Find where the given text appears and provide that cell's center as (X, Y) coordinate. 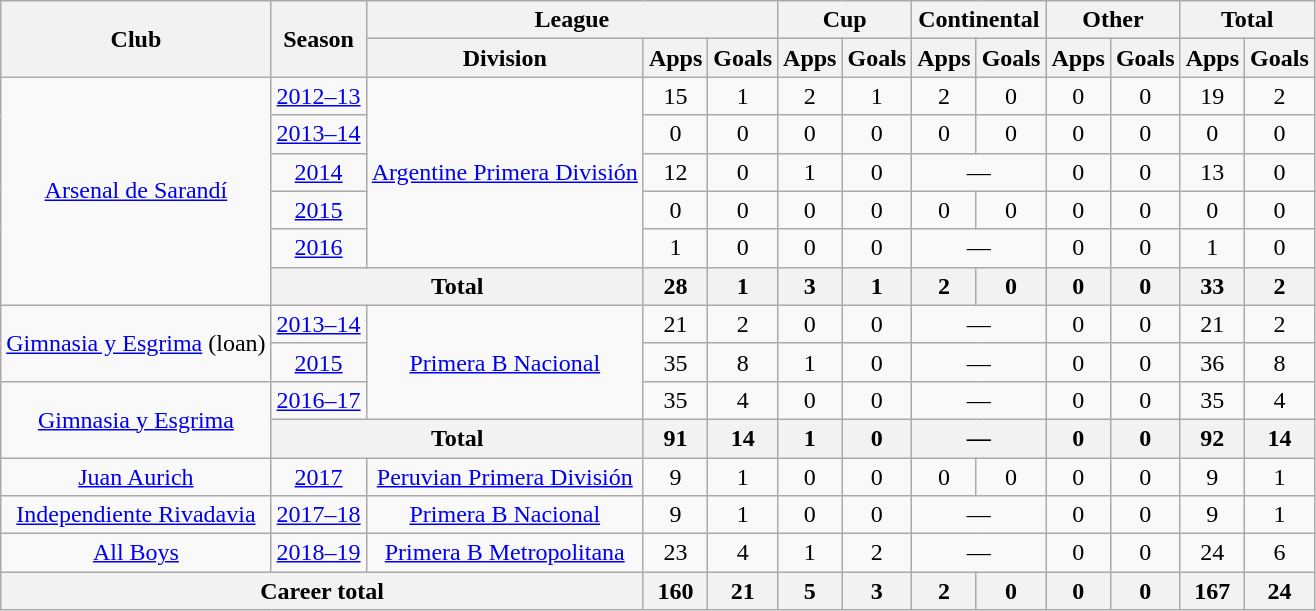
Other (1113, 20)
2012–13 (318, 96)
Argentine Primera División (504, 172)
Juan Aurich (136, 477)
28 (675, 286)
Independiente Rivadavia (136, 515)
33 (1212, 286)
Gimnasia y Esgrima (136, 419)
2016–17 (318, 400)
13 (1212, 172)
League (572, 20)
36 (1212, 362)
Club (136, 39)
160 (675, 591)
All Boys (136, 553)
2017–18 (318, 515)
6 (1280, 553)
92 (1212, 438)
2017 (318, 477)
15 (675, 96)
Peruvian Primera División (504, 477)
Arsenal de Sarandí (136, 191)
Cup (845, 20)
12 (675, 172)
23 (675, 553)
Season (318, 39)
Career total (322, 591)
2014 (318, 172)
Division (504, 58)
Primera B Metropolitana (504, 553)
5 (810, 591)
Gimnasia y Esgrima (loan) (136, 343)
91 (675, 438)
2016 (318, 248)
2018–19 (318, 553)
Continental (979, 20)
19 (1212, 96)
167 (1212, 591)
